Output the (X, Y) coordinate of the center of the cell containing the given text.  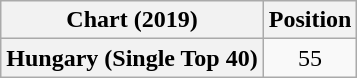
55 (310, 58)
Hungary (Single Top 40) (132, 58)
Position (310, 20)
Chart (2019) (132, 20)
